From the cell containing the given text, extract its center point as (x, y) coordinate. 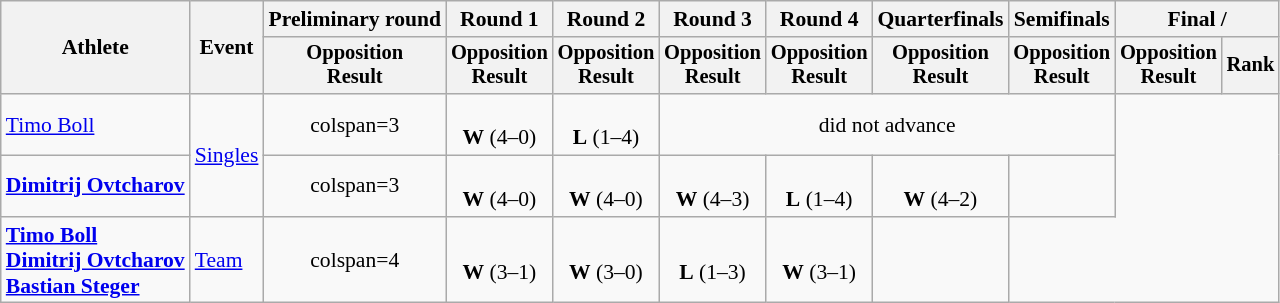
Timo Boll (96, 124)
W (4–3) (712, 186)
Round 3 (712, 19)
did not advance (887, 124)
Event (227, 48)
Round 4 (820, 19)
Singles (227, 155)
Quarterfinals (940, 19)
Athlete (96, 48)
Final / (1197, 19)
Dimitrij Ovtcharov (96, 186)
Round 1 (500, 19)
Round 2 (606, 19)
Semifinals (1062, 19)
Rank (1251, 66)
Preliminary round (354, 19)
W (4–2) (940, 186)
